Pinpoint the cell where the given text exists, returning its (x, y) midpoint coordinate. 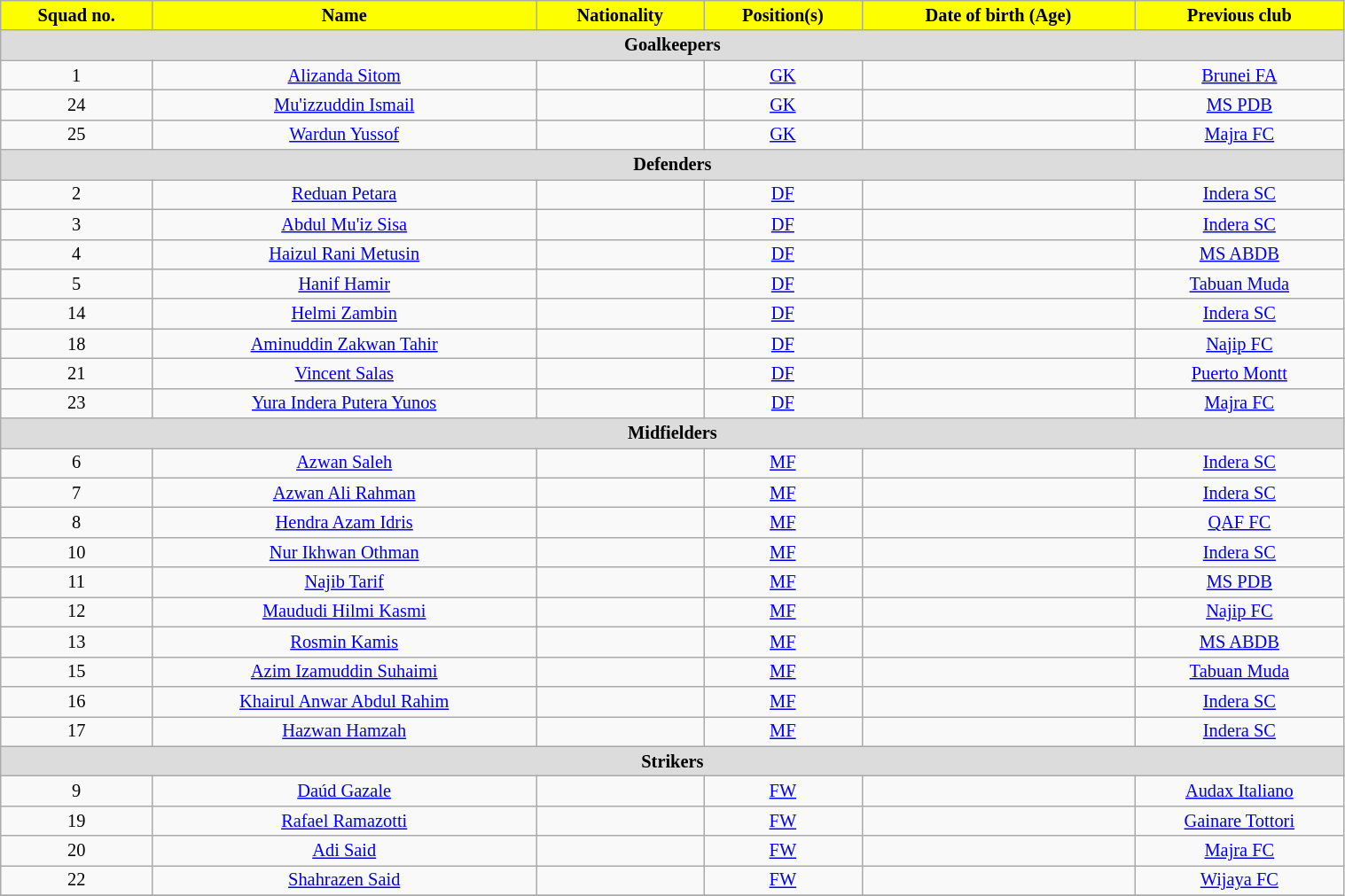
14 (76, 314)
Reduan Petara (344, 194)
25 (76, 135)
Azim Izamuddin Suhaimi (344, 672)
19 (76, 821)
24 (76, 105)
Abdul Mu'iz Sisa (344, 224)
Aminuddin Zakwan Tahir (344, 344)
Name (344, 15)
Rosmin Kamis (344, 642)
Puerto Montt (1239, 373)
Nur Ikhwan Othman (344, 552)
18 (76, 344)
16 (76, 701)
Mu'izzuddin Ismail (344, 105)
6 (76, 463)
3 (76, 224)
4 (76, 254)
Goalkeepers (672, 45)
Maududi Hilmi Kasmi (344, 612)
Daúd Gazale (344, 791)
20 (76, 851)
Hanif Hamir (344, 284)
Khairul Anwar Abdul Rahim (344, 701)
Vincent Salas (344, 373)
23 (76, 403)
Azwan Ali Rahman (344, 493)
Hazwan Hamzah (344, 731)
Rafael Ramazotti (344, 821)
7 (76, 493)
Wardun Yussof (344, 135)
Adi Said (344, 851)
2 (76, 194)
Azwan Saleh (344, 463)
1 (76, 75)
Defenders (672, 165)
22 (76, 880)
Previous club (1239, 15)
12 (76, 612)
10 (76, 552)
Position(s) (784, 15)
9 (76, 791)
Shahrazen Said (344, 880)
Gainare Tottori (1239, 821)
Audax Italiano (1239, 791)
Wijaya FC (1239, 880)
Helmi Zambin (344, 314)
13 (76, 642)
Date of birth (Age) (998, 15)
Najib Tarif (344, 582)
Alizanda Sitom (344, 75)
15 (76, 672)
21 (76, 373)
17 (76, 731)
8 (76, 522)
Nationality (621, 15)
Squad no. (76, 15)
Strikers (672, 761)
QAF FC (1239, 522)
Midfielders (672, 433)
11 (76, 582)
Brunei FA (1239, 75)
5 (76, 284)
Haizul Rani Metusin (344, 254)
Yura Indera Putera Yunos (344, 403)
Hendra Azam Idris (344, 522)
